From the cell containing the given text, extract its center point as (x, y) coordinate. 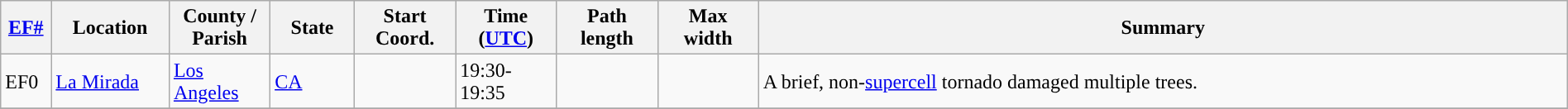
Time (UTC) (506, 28)
State (313, 28)
La Mirada (111, 81)
Path length (607, 28)
Location (111, 28)
Max width (708, 28)
Summary (1163, 28)
CA (313, 81)
19:30-19:35 (506, 81)
County / Parish (219, 28)
EF0 (26, 81)
A brief, non-supercell tornado damaged multiple trees. (1163, 81)
Los Angeles (219, 81)
Start Coord. (404, 28)
EF# (26, 28)
